Scan for the cell matching the given text and deliver its [x, y] coordinate at center. 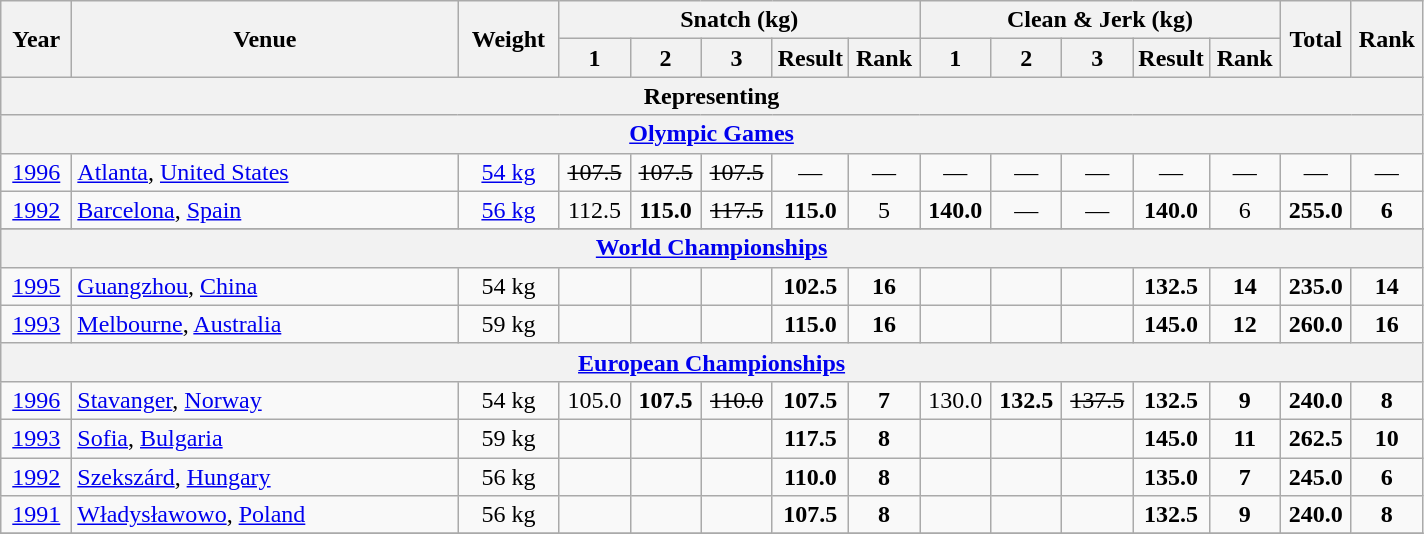
1995 [36, 286]
Sofia, Bulgaria [265, 438]
Władysławowo, Poland [265, 515]
130.0 [956, 400]
255.0 [1316, 210]
Barcelona, Spain [265, 210]
Guangzhou, China [265, 286]
Olympic Games [712, 134]
12 [1244, 324]
112.5 [594, 210]
European Championships [712, 362]
Venue [265, 39]
Atlanta, United States [265, 172]
5 [884, 210]
235.0 [1316, 286]
137.5 [1098, 400]
262.5 [1316, 438]
Representing [712, 96]
11 [1244, 438]
135.0 [1171, 477]
Clean & Jerk (kg) [1100, 20]
World Championships [712, 248]
Stavanger, Norway [265, 400]
260.0 [1316, 324]
Melbourne, Australia [265, 324]
Total [1316, 39]
10 [1386, 438]
245.0 [1316, 477]
Weight [508, 39]
102.5 [810, 286]
Year [36, 39]
Snatch (kg) [740, 20]
Szekszárd, Hungary [265, 477]
1991 [36, 515]
105.0 [594, 400]
